Capture the cell that displays the provided text and extract its [X, Y] central coordinate. 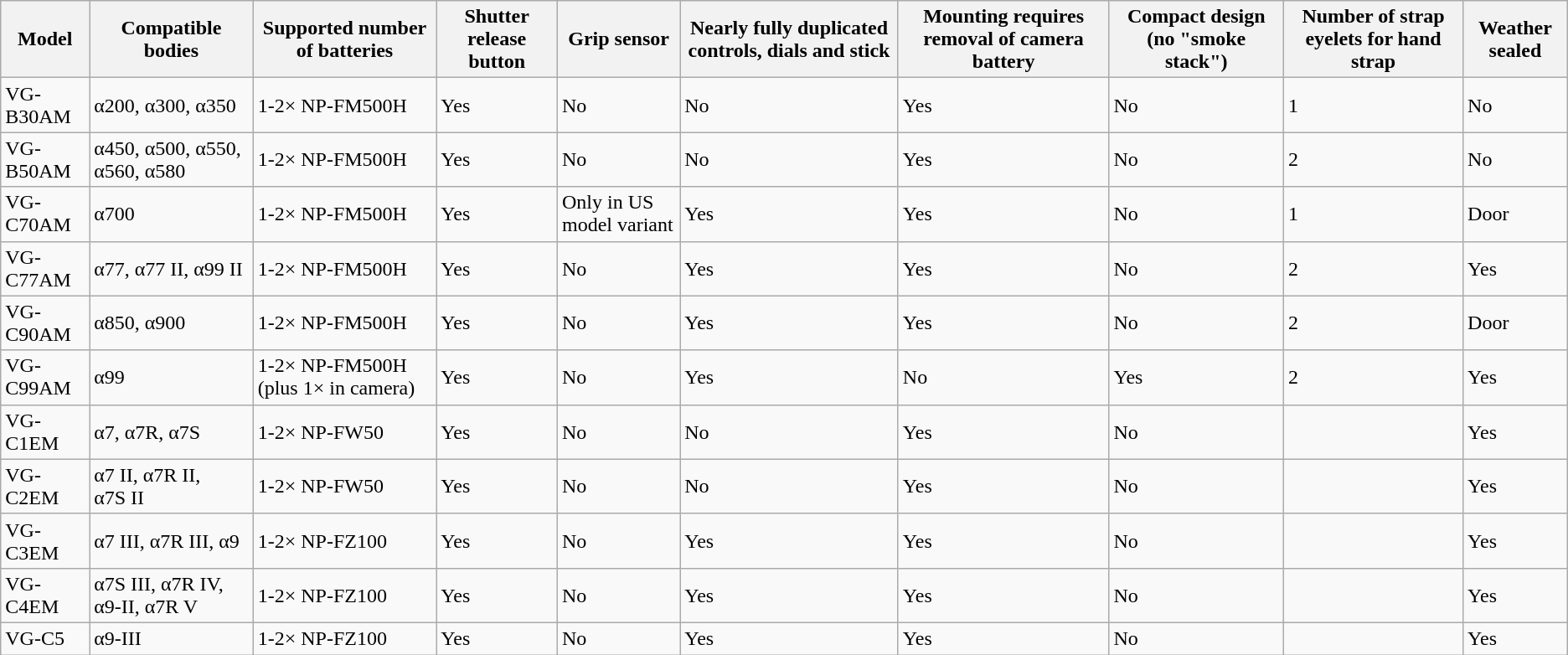
Nearly fully duplicated controls, dials and stick [789, 39]
Model [45, 39]
VG-B30AM [45, 106]
Grip sensor [619, 39]
VG-C70AM [45, 214]
VG-C77AM [45, 268]
VG-C90AM [45, 323]
Only in US model variant [619, 214]
VG-C1EM [45, 432]
α450, α500, α550, α560, α580 [172, 159]
VG-C99AM [45, 377]
Mounting requires removal of camera battery [1003, 39]
Number of strap eyelets for hand strap [1374, 39]
Shutter release button [498, 39]
VG-C2EM [45, 486]
Weather sealed [1516, 39]
α7 III, α7R III, α9 [172, 541]
α77, α77 II, α99 II [172, 268]
Compact design (no "smoke stack") [1196, 39]
α99 [172, 377]
Compatible bodies [172, 39]
α200, α300, α350 [172, 106]
1-2× NP-FM500H (plus 1× in camera) [345, 377]
VG-B50AM [45, 159]
VG-C3EM [45, 541]
α7 II, α7R II, α7S II [172, 486]
α700 [172, 214]
α7, α7R, α7S [172, 432]
α9-III [172, 638]
α850, α900 [172, 323]
Supported number of batteries [345, 39]
VG-C5 [45, 638]
α7S III, α7R IV, α9-II, α7R V [172, 595]
VG-C4EM [45, 595]
